Determine the [x, y] coordinate at the center of the cell enclosing the given text.  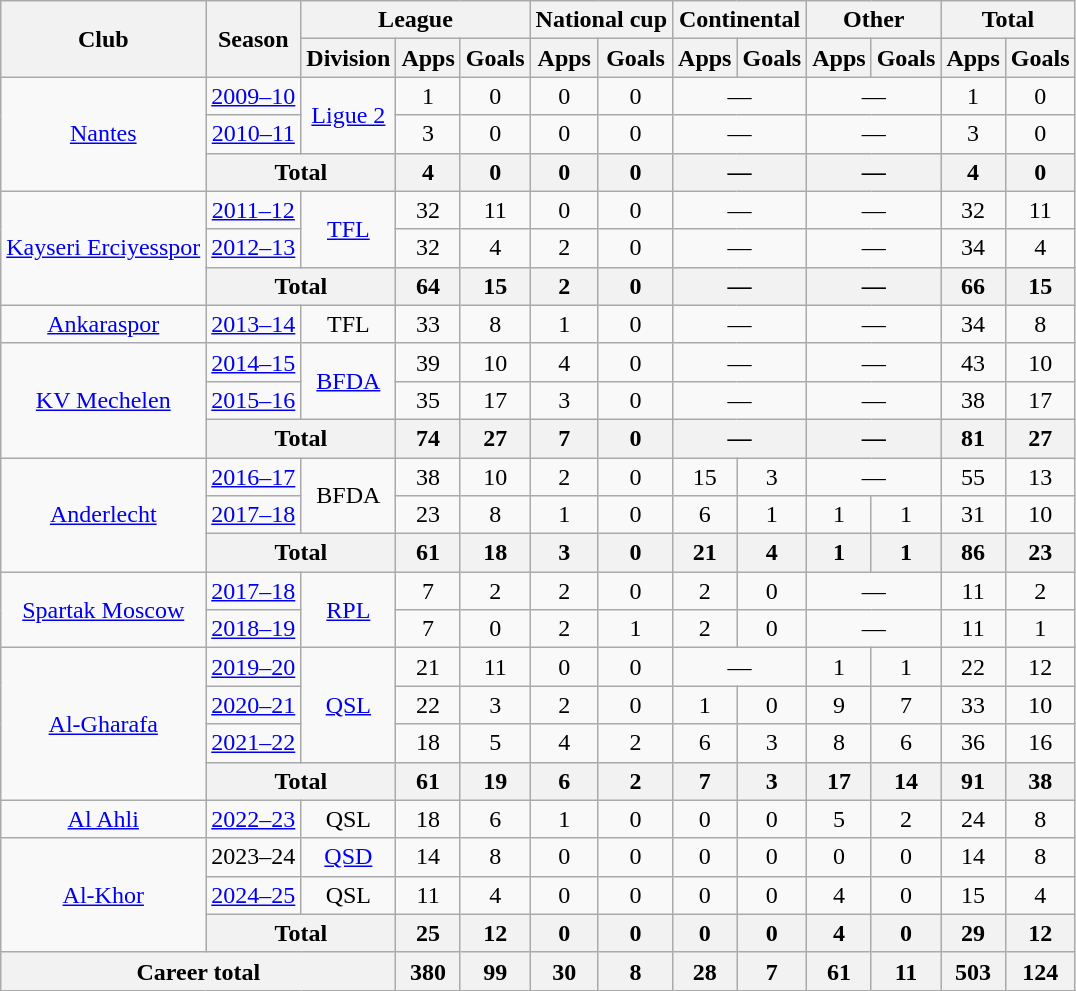
2021–22 [254, 743]
13 [1040, 477]
19 [495, 781]
2019–20 [254, 667]
81 [973, 438]
National cup [601, 20]
36 [973, 743]
2016–17 [254, 477]
2010–11 [254, 134]
2013–14 [254, 324]
Al-Khor [104, 895]
503 [973, 971]
RPL [348, 610]
29 [973, 933]
Nantes [104, 134]
Division [348, 58]
2011–12 [254, 210]
43 [973, 362]
2014–15 [254, 362]
2018–19 [254, 629]
Career total [198, 971]
2022–23 [254, 819]
Ligue 2 [348, 115]
Anderlecht [104, 515]
2012–13 [254, 248]
9 [839, 705]
KV Mechelen [104, 400]
2009–10 [254, 96]
Spartak Moscow [104, 610]
Al Ahli [104, 819]
Season [254, 39]
24 [973, 819]
30 [564, 971]
74 [428, 438]
91 [973, 781]
35 [428, 400]
Al-Gharafa [104, 724]
Other [874, 20]
2020–21 [254, 705]
Ankaraspor [104, 324]
2024–25 [254, 895]
QSD [348, 857]
2023–24 [254, 857]
25 [428, 933]
39 [428, 362]
16 [1040, 743]
124 [1040, 971]
86 [973, 553]
31 [973, 515]
2015–16 [254, 400]
66 [973, 286]
64 [428, 286]
Club [104, 39]
55 [973, 477]
380 [428, 971]
Kayseri Erciyesspor [104, 248]
League [416, 20]
99 [495, 971]
Continental [740, 20]
28 [705, 971]
